Locate the cell with the specified text and output its [X, Y] center coordinate. 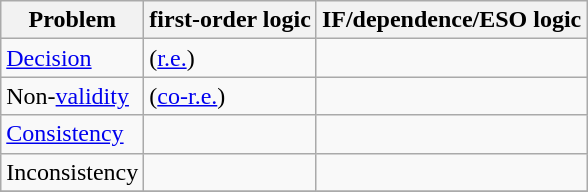
(co-r.e.) [230, 96]
Consistency [72, 134]
Non-validity [72, 96]
Decision [72, 58]
IF/dependence/ESO logic [451, 20]
Problem [72, 20]
Inconsistency [72, 172]
first-order logic [230, 20]
(r.e.) [230, 58]
